For the text-containing cell, return its midpoint in (X, Y) coordinate format. 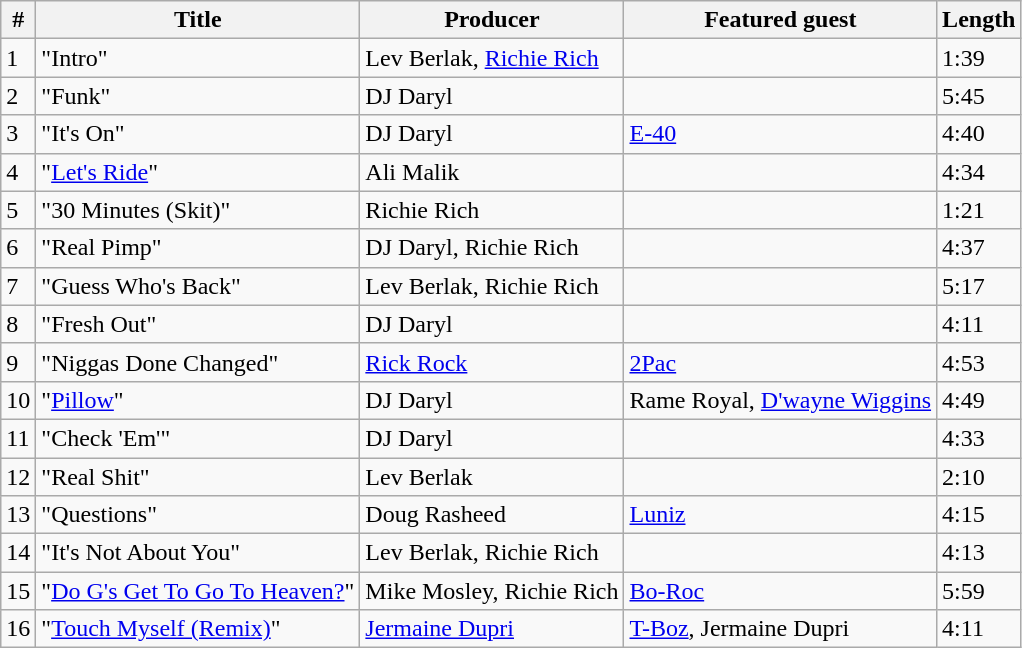
6 (18, 248)
2 (18, 96)
16 (18, 629)
5:59 (979, 591)
10 (18, 400)
Lev Berlak (492, 477)
4:15 (979, 515)
Richie Rich (492, 210)
2Pac (780, 362)
"Questions" (198, 515)
"Guess Who's Back" (198, 286)
1:21 (979, 210)
4:34 (979, 172)
5:17 (979, 286)
12 (18, 477)
# (18, 20)
1 (18, 58)
"30 Minutes (Skit)" (198, 210)
4 (18, 172)
Ali Malik (492, 172)
9 (18, 362)
"Real Shit" (198, 477)
"It's Not About You" (198, 553)
4:40 (979, 134)
Bo-Roc (780, 591)
"Niggas Done Changed" (198, 362)
4:13 (979, 553)
4:53 (979, 362)
E-40 (780, 134)
2:10 (979, 477)
Luniz (780, 515)
DJ Daryl, Richie Rich (492, 248)
Rame Royal, D'wayne Wiggins (780, 400)
Length (979, 20)
7 (18, 286)
3 (18, 134)
5:45 (979, 96)
Featured guest (780, 20)
Rick Rock (492, 362)
4:37 (979, 248)
Jermaine Dupri (492, 629)
Mike Mosley, Richie Rich (492, 591)
5 (18, 210)
"It's On" (198, 134)
"Funk" (198, 96)
4:33 (979, 438)
"Check 'Em'" (198, 438)
"Fresh Out" (198, 324)
1:39 (979, 58)
11 (18, 438)
"Intro" (198, 58)
Doug Rasheed (492, 515)
Title (198, 20)
Producer (492, 20)
15 (18, 591)
"Do G's Get To Go To Heaven?" (198, 591)
14 (18, 553)
8 (18, 324)
"Real Pimp" (198, 248)
4:49 (979, 400)
"Pillow" (198, 400)
"Let's Ride" (198, 172)
T-Boz, Jermaine Dupri (780, 629)
"Touch Myself (Remix)" (198, 629)
13 (18, 515)
